From the cell containing the given text, extract its center point as (x, y) coordinate. 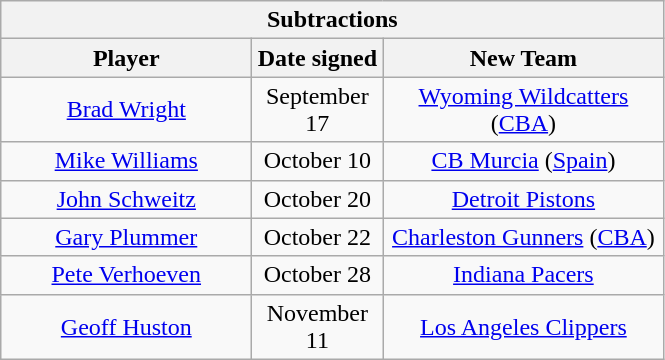
Wyoming Wildcatters (CBA) (524, 110)
Subtractions (332, 20)
October 10 (318, 161)
October 20 (318, 199)
October 22 (318, 237)
Gary Plummer (126, 237)
Los Angeles Clippers (524, 326)
New Team (524, 58)
John Schweitz (126, 199)
Indiana Pacers (524, 275)
Brad Wright (126, 110)
Charleston Gunners (CBA) (524, 237)
Mike Williams (126, 161)
November 11 (318, 326)
September 17 (318, 110)
CB Murcia (Spain) (524, 161)
Date signed (318, 58)
Player (126, 58)
Detroit Pistons (524, 199)
October 28 (318, 275)
Geoff Huston (126, 326)
Pete Verhoeven (126, 275)
